Extract the (X, Y) coordinate from the center of the cell holding the provided text.  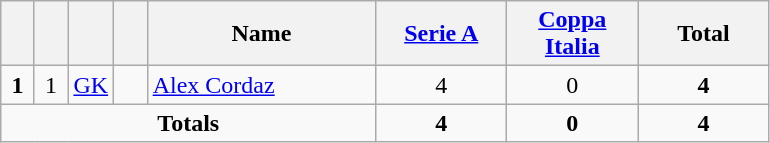
Total (704, 34)
Name (262, 34)
Serie A (442, 34)
GK (91, 85)
Coppa Italia (572, 34)
Totals (188, 123)
Alex Cordaz (262, 85)
